Return (X, Y) of the center of cell containing provided text 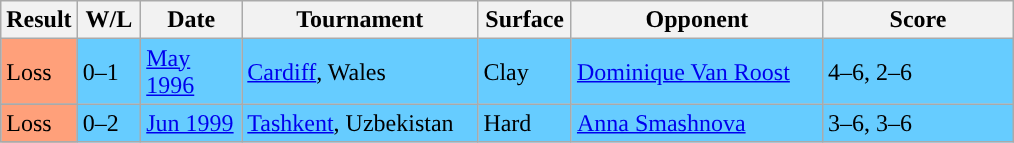
Clay (525, 72)
Tashkent, Uzbekistan (360, 123)
0–2 (109, 123)
Anna Smashnova (696, 123)
4–6, 2–6 (918, 72)
0–1 (109, 72)
Cardiff, Wales (360, 72)
Score (918, 20)
May 1996 (192, 72)
Surface (525, 20)
Result (39, 20)
3–6, 3–6 (918, 123)
Dominique Van Roost (696, 72)
Hard (525, 123)
W/L (109, 20)
Jun 1999 (192, 123)
Date (192, 20)
Opponent (696, 20)
Tournament (360, 20)
